Locate the cell with the specified text and output its (x, y) center coordinate. 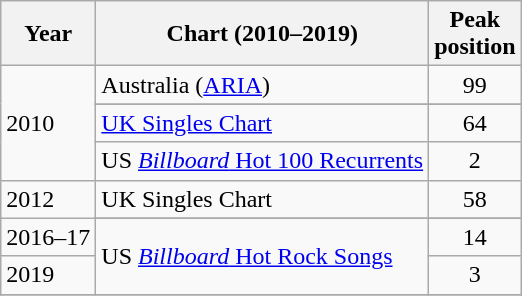
2012 (48, 199)
2 (475, 161)
58 (475, 199)
US Billboard Hot 100 Recurrents (262, 161)
14 (475, 237)
2016–17 (48, 237)
64 (475, 123)
3 (475, 275)
Peakposition (475, 34)
Chart (2010–2019) (262, 34)
US Billboard Hot Rock Songs (262, 256)
Australia (ARIA) (262, 85)
2010 (48, 123)
99 (475, 85)
2019 (48, 275)
Year (48, 34)
